Return the [x, y] coordinate for the center point of the cell that contains the specified text.  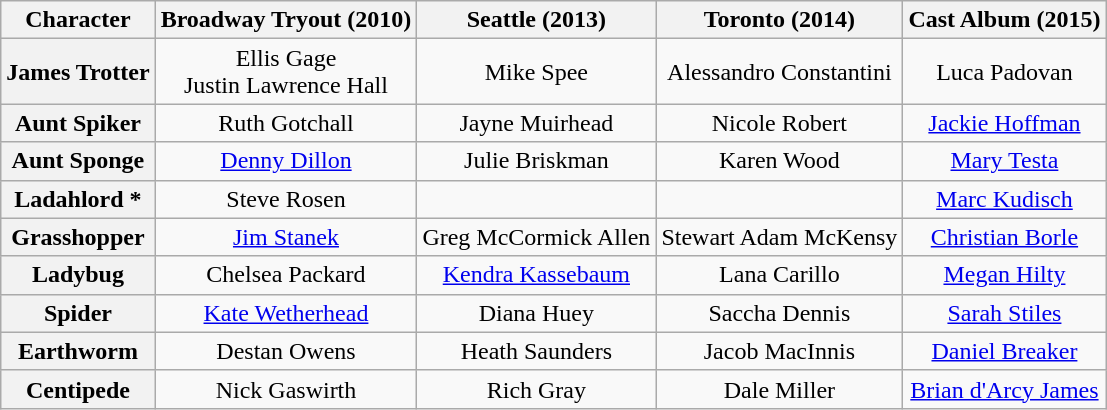
Karen Wood [780, 161]
Sarah Stiles [1004, 313]
Jayne Muirhead [536, 123]
Ladahlord * [78, 199]
Destan Owens [286, 351]
James Trotter [78, 72]
Mike Spee [536, 72]
Chelsea Packard [286, 275]
Heath Saunders [536, 351]
Earthworm [78, 351]
Aunt Sponge [78, 161]
Jacob MacInnis [780, 351]
Luca Padovan [1004, 72]
Kendra Kassebaum [536, 275]
Jim Stanek [286, 237]
Mary Testa [1004, 161]
Ruth Gotchall [286, 123]
Alessandro Constantini [780, 72]
Jackie Hoffman [1004, 123]
Saccha Dennis [780, 313]
Nick Gaswirth [286, 389]
Aunt Spiker [78, 123]
Nicole Robert [780, 123]
Character [78, 20]
Ellis GageJustin Lawrence Hall [286, 72]
Centipede [78, 389]
Seattle (2013) [536, 20]
Megan Hilty [1004, 275]
Ladybug [78, 275]
Diana Huey [536, 313]
Rich Gray [536, 389]
Christian Borle [1004, 237]
Lana Carillo [780, 275]
Brian d'Arcy James [1004, 389]
Grasshopper [78, 237]
Greg McCormick Allen [536, 237]
Stewart Adam McKensy [780, 237]
Dale Miller [780, 389]
Denny Dillon [286, 161]
Daniel Breaker [1004, 351]
Julie Briskman [536, 161]
Steve Rosen [286, 199]
Toronto (2014) [780, 20]
Broadway Tryout (2010) [286, 20]
Kate Wetherhead [286, 313]
Spider [78, 313]
Marc Kudisch [1004, 199]
Cast Album (2015) [1004, 20]
